Search for the cell housing the specified text and yield its [x, y] center coordinate. 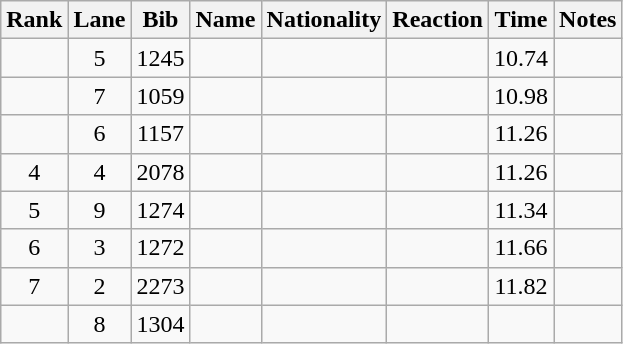
Lane [100, 20]
1274 [160, 210]
9 [100, 210]
1157 [160, 134]
Rank [34, 20]
10.98 [520, 96]
11.34 [520, 210]
10.74 [520, 58]
8 [100, 324]
1059 [160, 96]
1304 [160, 324]
11.82 [520, 286]
3 [100, 248]
1245 [160, 58]
Bib [160, 20]
2 [100, 286]
Time [520, 20]
2273 [160, 286]
Name [226, 20]
1272 [160, 248]
2078 [160, 172]
Notes [588, 20]
11.66 [520, 248]
Reaction [438, 20]
Nationality [324, 20]
